Return the (X, Y) coordinate for the center point of the cell that contains the specified text.  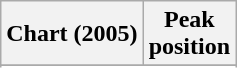
Peakposition (189, 34)
Chart (2005) (72, 34)
